Output the [X, Y] coordinate of the center of the cell containing the given text.  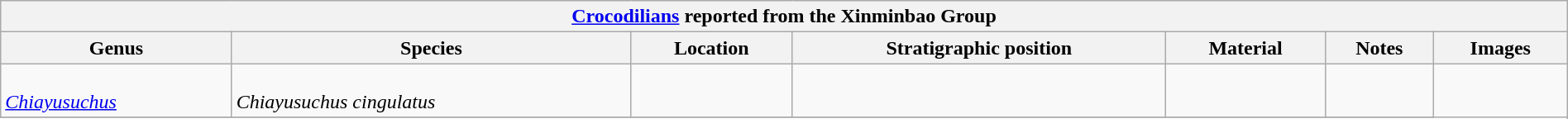
Chiayusuchus cingulatus [432, 91]
Material [1245, 48]
Chiayusuchus [116, 91]
Crocodilians reported from the Xinminbao Group [784, 17]
Genus [116, 48]
Images [1500, 48]
Stratigraphic position [979, 48]
Species [432, 48]
Notes [1379, 48]
Location [711, 48]
